Determine the [x, y] coordinate at the center of the cell enclosing the given text.  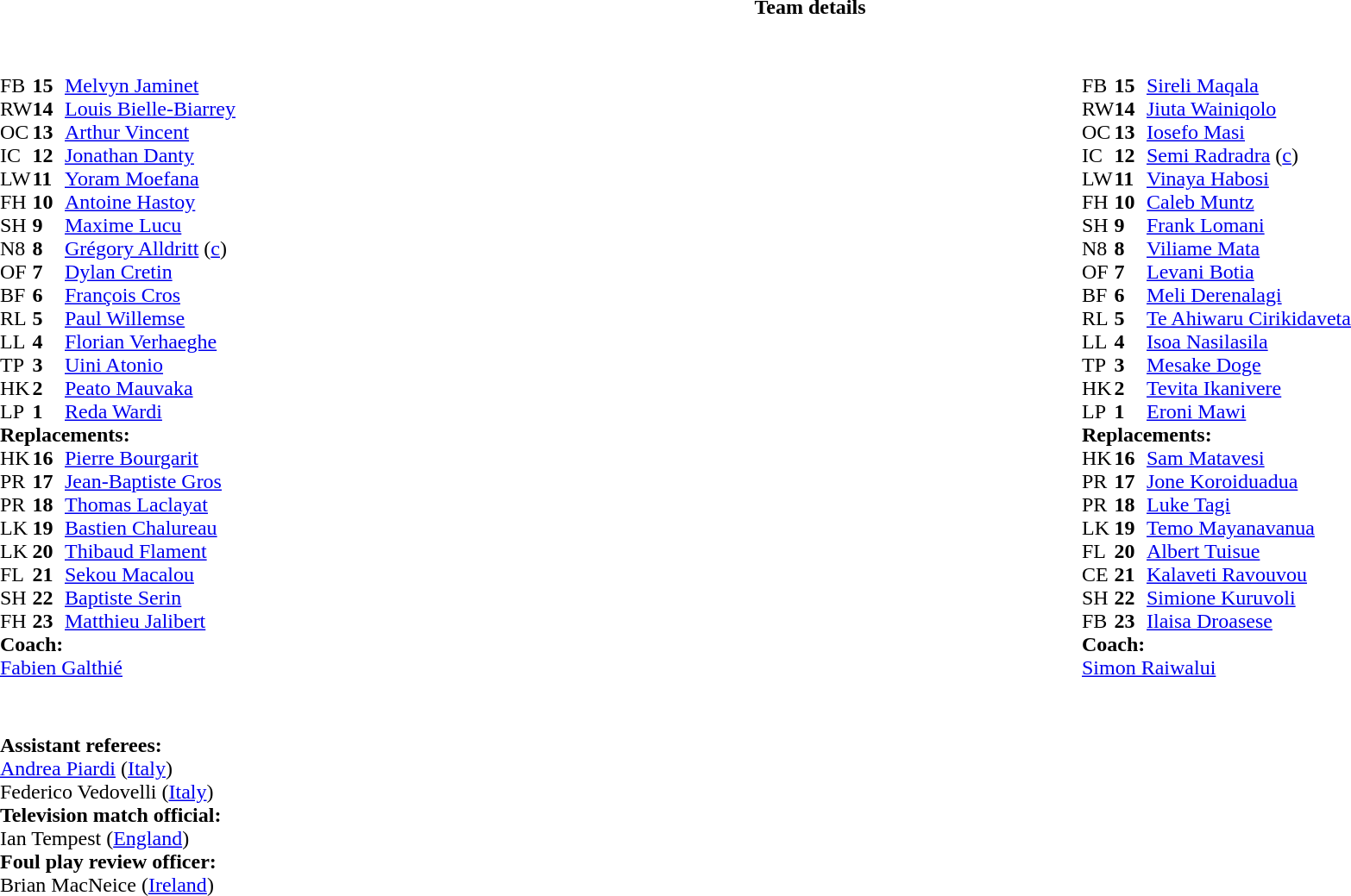
Viliame Mata [1249, 248]
Jonathan Danty [150, 155]
Yoram Moefana [150, 179]
Florian Verhaeghe [150, 341]
François Cros [150, 295]
Reda Wardi [150, 412]
Luke Tagi [1249, 505]
Iosefo Masi [1249, 133]
Uini Atonio [150, 366]
Temo Mayanavanua [1249, 528]
Fabien Galthié [117, 667]
Jean-Baptiste Gros [150, 481]
Jone Koroiduadua [1249, 481]
Sekou Macalou [150, 574]
Sireli Maqala [1249, 86]
Matthieu Jalibert [150, 621]
Melvyn Jaminet [150, 86]
Jiuta Wainiqolo [1249, 109]
Tevita Ikanivere [1249, 388]
Thomas Laclayat [150, 505]
Grégory Alldritt (c) [150, 248]
Louis Bielle-Biarrey [150, 109]
Semi Radradra (c) [1249, 155]
Antoine Hastoy [150, 202]
Arthur Vincent [150, 133]
Simon Raiwalui [1216, 667]
Maxime Lucu [150, 226]
Albert Tuisue [1249, 552]
Kalaveti Ravouvou [1249, 574]
Te Ahiwaru Cirikidaveta [1249, 319]
Sam Matavesi [1249, 459]
Paul Willemse [150, 319]
Thibaud Flament [150, 552]
Simione Kuruvoli [1249, 598]
Levani Botia [1249, 273]
Frank Lomani [1249, 226]
Vinaya Habosi [1249, 179]
Bastien Chalureau [150, 528]
Peato Mauvaka [150, 388]
Meli Derenalagi [1249, 295]
CE [1098, 574]
Eroni Mawi [1249, 412]
Baptiste Serin [150, 598]
Caleb Muntz [1249, 202]
Dylan Cretin [150, 273]
Isoa Nasilasila [1249, 341]
Ilaisa Droasese [1249, 621]
Pierre Bourgarit [150, 459]
Mesake Doge [1249, 366]
